Return [x, y] of the center of cell containing provided text 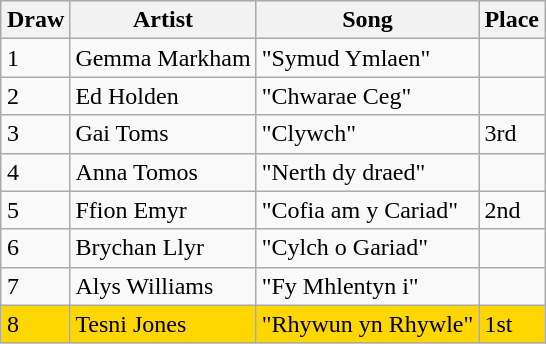
"Clywch" [368, 134]
Ffion Emyr [163, 210]
Brychan Llyr [163, 248]
"Nerth dy draed" [368, 172]
Gemma Markham [163, 58]
"Cylch o Gariad" [368, 248]
5 [35, 210]
2 [35, 96]
"Rhywun yn Rhywle" [368, 324]
7 [35, 286]
Song [368, 20]
3rd [512, 134]
"Cofia am y Cariad" [368, 210]
Ed Holden [163, 96]
Artist [163, 20]
Tesni Jones [163, 324]
2nd [512, 210]
Draw [35, 20]
8 [35, 324]
1st [512, 324]
"Fy Mhlentyn i" [368, 286]
Gai Toms [163, 134]
3 [35, 134]
4 [35, 172]
"Symud Ymlaen" [368, 58]
"Chwarae Ceg" [368, 96]
Alys Williams [163, 286]
1 [35, 58]
Place [512, 20]
Anna Tomos [163, 172]
6 [35, 248]
